For the text-containing cell, return its midpoint in [x, y] coordinate format. 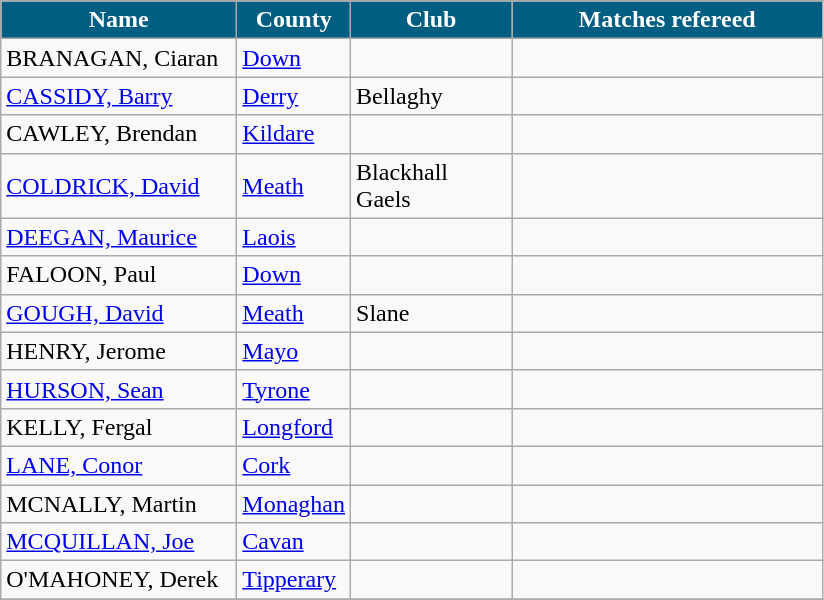
CASSIDY, Barry [119, 96]
Bellaghy [432, 96]
Club [432, 20]
Monaghan [294, 503]
Matches refereed [668, 20]
Tyrone [294, 389]
BRANAGAN, Ciaran [119, 58]
HENRY, Jerome [119, 351]
GOUGH, David [119, 313]
MCQUILLAN, Joe [119, 542]
Cork [294, 465]
Mayo [294, 351]
DEEGAN, Maurice [119, 237]
Tipperary [294, 580]
MCNALLY, Martin [119, 503]
FALOON, Paul [119, 275]
O'MAHONEY, Derek [119, 580]
COLDRICK, David [119, 186]
Derry [294, 96]
Longford [294, 427]
Blackhall Gaels [432, 186]
Cavan [294, 542]
CAWLEY, Brendan [119, 134]
Laois [294, 237]
Slane [432, 313]
Name [119, 20]
HURSON, Sean [119, 389]
Kildare [294, 134]
County [294, 20]
KELLY, Fergal [119, 427]
LANE, Conor [119, 465]
